Determine the [X, Y] coordinate at the center of the cell enclosing the given text.  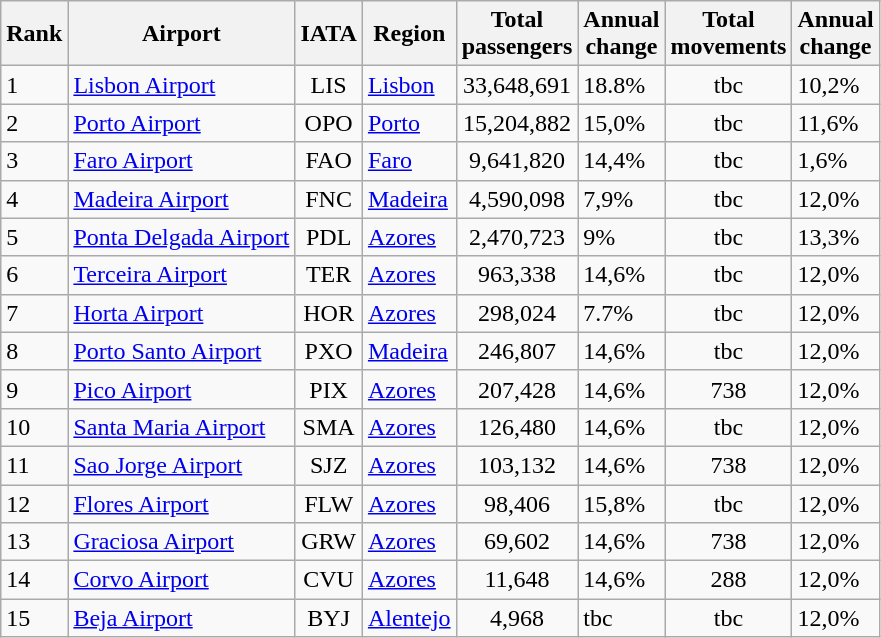
PXO [329, 351]
PIX [329, 389]
Sao Jorge Airport [182, 465]
Totalpassengers [517, 34]
LIS [329, 85]
FLW [329, 503]
15 [34, 618]
103,132 [517, 465]
7,9% [622, 199]
1,6% [836, 161]
SMA [329, 427]
2,470,723 [517, 237]
Beja Airport [182, 618]
Pico Airport [182, 389]
11,6% [836, 123]
Corvo Airport [182, 580]
11 [34, 465]
98,406 [517, 503]
Horta Airport [182, 313]
Porto Santo Airport [182, 351]
126,480 [517, 427]
Faro [409, 161]
FAO [329, 161]
Totalmovements [728, 34]
Faro Airport [182, 161]
FNC [329, 199]
207,428 [517, 389]
Porto Airport [182, 123]
5 [34, 237]
69,602 [517, 542]
9 [34, 389]
PDL [329, 237]
OPO [329, 123]
9% [622, 237]
4,590,098 [517, 199]
963,338 [517, 275]
246,807 [517, 351]
Madeira Airport [182, 199]
GRW [329, 542]
7 [34, 313]
4,968 [517, 618]
13,3% [836, 237]
11,648 [517, 580]
SJZ [329, 465]
14 [34, 580]
Ponta Delgada Airport [182, 237]
8 [34, 351]
Rank [34, 34]
298,024 [517, 313]
Graciosa Airport [182, 542]
4 [34, 199]
18.8% [622, 85]
15,204,882 [517, 123]
Terceira Airport [182, 275]
IATA [329, 34]
TER [329, 275]
3 [34, 161]
15,0% [622, 123]
Porto [409, 123]
CVU [329, 580]
13 [34, 542]
14,4% [622, 161]
Santa Maria Airport [182, 427]
10,2% [836, 85]
10 [34, 427]
288 [728, 580]
2 [34, 123]
HOR [329, 313]
9,641,820 [517, 161]
Lisbon Airport [182, 85]
Alentejo [409, 618]
Flores Airport [182, 503]
Airport [182, 34]
1 [34, 85]
33,648,691 [517, 85]
BYJ [329, 618]
15,8% [622, 503]
Region [409, 34]
Lisbon [409, 85]
6 [34, 275]
12 [34, 503]
7.7% [622, 313]
